Pinpoint the cell where the given text exists, returning its (x, y) midpoint coordinate. 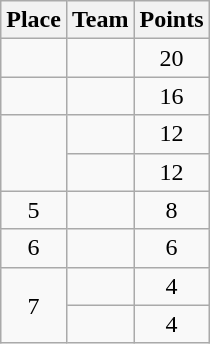
8 (172, 210)
5 (34, 210)
Place (34, 20)
Team (100, 20)
20 (172, 58)
7 (34, 305)
Points (172, 20)
16 (172, 96)
